Capture the cell that displays the provided text and extract its (x, y) central coordinate. 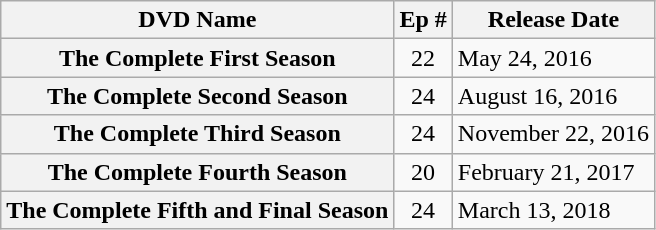
November 22, 2016 (553, 134)
The Complete Third Season (198, 134)
March 13, 2018 (553, 210)
20 (423, 172)
August 16, 2016 (553, 96)
The Complete First Season (198, 58)
February 21, 2017 (553, 172)
The Complete Second Season (198, 96)
DVD Name (198, 20)
Release Date (553, 20)
The Complete Fifth and Final Season (198, 210)
22 (423, 58)
The Complete Fourth Season (198, 172)
Ep # (423, 20)
May 24, 2016 (553, 58)
